From the cell containing the given text, extract its center point as [x, y] coordinate. 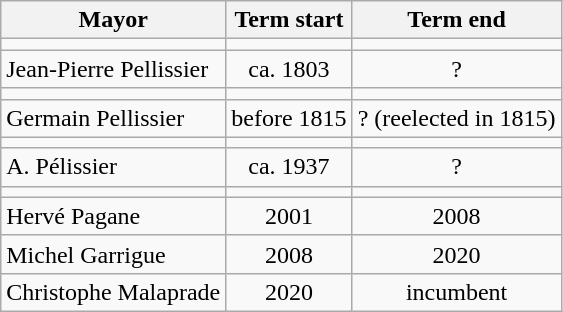
Hervé Pagane [114, 216]
ca. 1803 [289, 69]
A. Pélissier [114, 167]
Jean-Pierre Pellissier [114, 69]
Mayor [114, 20]
ca. 1937 [289, 167]
? (reelected in 1815) [456, 118]
Michel Garrigue [114, 254]
2001 [289, 216]
Christophe Malaprade [114, 292]
Term start [289, 20]
Germain Pellissier [114, 118]
before 1815 [289, 118]
Term end [456, 20]
incumbent [456, 292]
